Find where the given text appears and provide that cell's center as (x, y) coordinate. 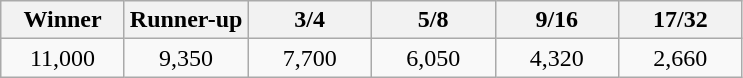
6,050 (433, 58)
Winner (63, 20)
17/32 (681, 20)
Runner-up (186, 20)
2,660 (681, 58)
5/8 (433, 20)
11,000 (63, 58)
9,350 (186, 58)
7,700 (310, 58)
9/16 (557, 20)
4,320 (557, 58)
3/4 (310, 20)
